Scan for the cell matching the given text and deliver its (x, y) coordinate at center. 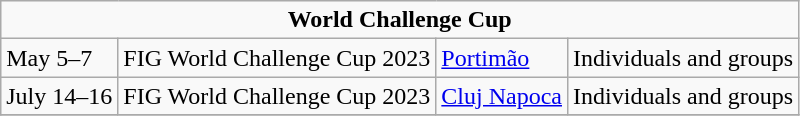
May 5–7 (60, 58)
World Challenge Cup (400, 20)
July 14–16 (60, 96)
Cluj Napoca (502, 96)
Portimão (502, 58)
